Scan for the cell matching the given text and deliver its [X, Y] coordinate at center. 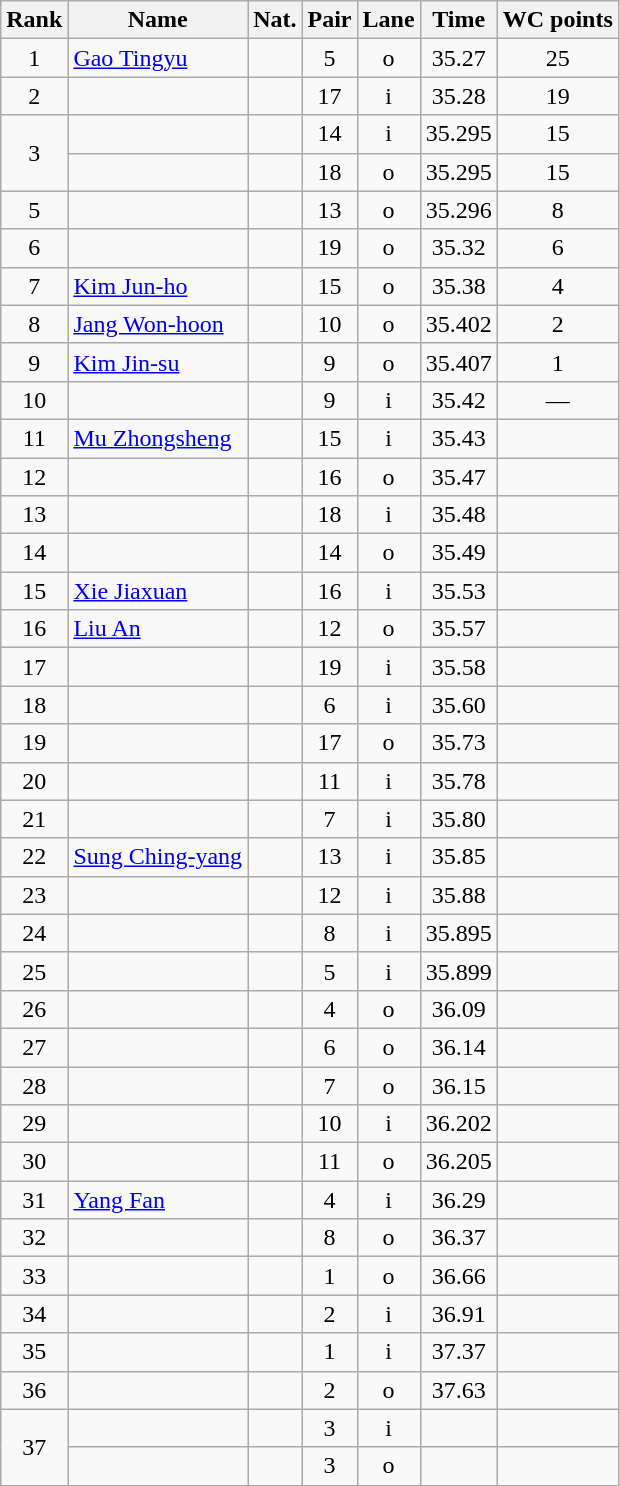
Nat. [275, 20]
35.402 [458, 324]
32 [34, 1238]
Gao Tingyu [158, 58]
22 [34, 857]
35.73 [458, 743]
Liu An [158, 629]
36 [34, 1390]
35.32 [458, 248]
35.49 [458, 553]
Xie Jiaxuan [158, 591]
35.28 [458, 96]
35.60 [458, 705]
36.29 [458, 1200]
20 [34, 781]
36.205 [458, 1162]
35.78 [458, 781]
Mu Zhongsheng [158, 438]
Yang Fan [158, 1200]
35.48 [458, 515]
21 [34, 819]
36.09 [458, 1009]
36.15 [458, 1085]
35.42 [458, 400]
37.37 [458, 1352]
27 [34, 1047]
35.80 [458, 819]
35.27 [458, 58]
Pair [330, 20]
35.899 [458, 971]
37 [34, 1447]
36.91 [458, 1314]
Sung Ching-yang [158, 857]
33 [34, 1276]
30 [34, 1162]
36.14 [458, 1047]
35.57 [458, 629]
Lane [388, 20]
36.37 [458, 1238]
28 [34, 1085]
WC points [558, 20]
23 [34, 895]
31 [34, 1200]
35.895 [458, 933]
34 [34, 1314]
35.85 [458, 857]
Kim Jin-su [158, 362]
29 [34, 1124]
35.407 [458, 362]
35.58 [458, 667]
35 [34, 1352]
Kim Jun-ho [158, 286]
Rank [34, 20]
35.47 [458, 477]
— [558, 400]
35.43 [458, 438]
Jang Won-hoon [158, 324]
Time [458, 20]
26 [34, 1009]
35.88 [458, 895]
36.66 [458, 1276]
35.296 [458, 210]
24 [34, 933]
37.63 [458, 1390]
35.53 [458, 591]
36.202 [458, 1124]
35.38 [458, 286]
Name [158, 20]
